Extract the (X, Y) coordinate from the center of the cell holding the provided text.  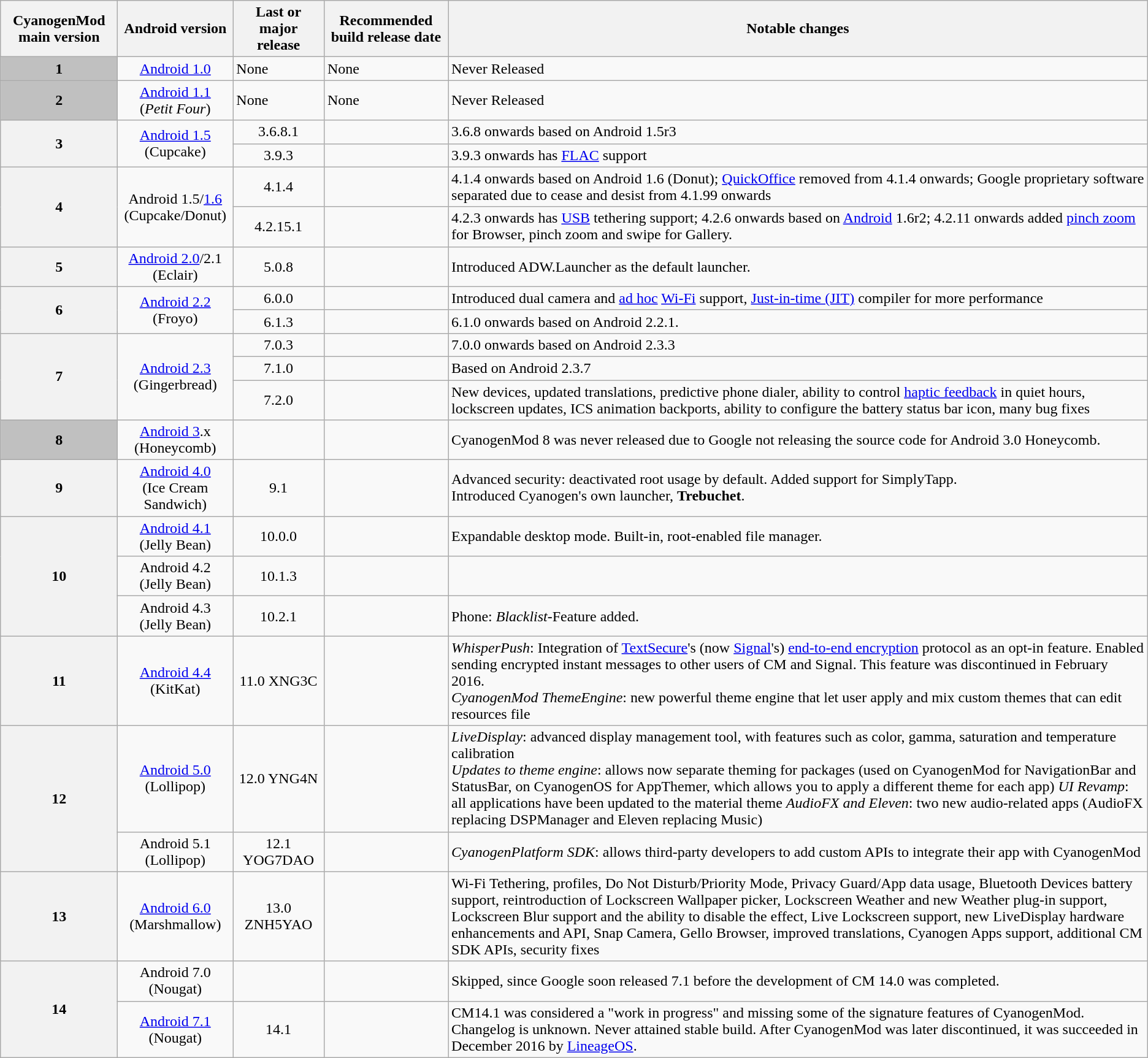
Android 2.3(Gingerbread) (175, 377)
Expandable desktop mode. Built-in, root-enabled file manager. (798, 536)
3.6.8.1 (278, 132)
5 (59, 266)
Android 3.x(Honeycomb) (175, 440)
12.0 YNG4N (278, 779)
Android 4.3(Jelly Bean) (175, 616)
Introduced ADW.Launcher as the default launcher. (798, 266)
CyanogenMod 8 was never released due to Google not releasing the source code for Android 3.0 Honeycomb. (798, 440)
1 (59, 69)
2 (59, 101)
Android 4.4(KitKat) (175, 681)
CyanogenPlatform SDK: allows third-party developers to add custom APIs to integrate their app with CyanogenMod (798, 851)
6.0.0 (278, 298)
4.1.4 (278, 186)
10.1.3 (278, 577)
Android 7.0(Nougat) (175, 981)
Android 5.1(Lollipop) (175, 851)
14.1 (278, 1029)
3.6.8 onwards based on Android 1.5r3 (798, 132)
Skipped, since Google soon released 7.1 before the development of CM 14.0 was completed. (798, 981)
Advanced security: deactivated root usage by default. Added support for SimplyTapp.Introduced Cyanogen's own launcher, Trebuchet. (798, 488)
9.1 (278, 488)
6.1.0 onwards based on Android 2.2.1. (798, 321)
9 (59, 488)
11 (59, 681)
5.0.8 (278, 266)
7.1.0 (278, 368)
6.1.3 (278, 321)
Android 2.2(Froyo) (175, 310)
Recommended build release date (386, 29)
Notable changes (798, 29)
4.2.15.1 (278, 227)
Based on Android 2.3.7 (798, 368)
8 (59, 440)
Android 2.0/2.1(Eclair) (175, 266)
14 (59, 1010)
10 (59, 577)
7 (59, 377)
10.2.1 (278, 616)
CyanogenMod main version (59, 29)
Android 1.5(Cupcake) (175, 144)
13.0 ZNH5YAO (278, 916)
10.0.0 (278, 536)
Android 1.5/1.6(Cupcake/Donut) (175, 207)
Android 5.0(Lollipop) (175, 779)
Android 7.1(Nougat) (175, 1029)
Android 1.0 (175, 69)
12.1 YOG7DAO (278, 851)
13 (59, 916)
12 (59, 799)
Android 1.1(Petit Four) (175, 101)
Android 4.2(Jelly Bean) (175, 577)
7.2.0 (278, 400)
11.0 XNG3C (278, 681)
3.9.3 (278, 155)
3.9.3 onwards has FLAC support (798, 155)
Android 6.0(Marshmallow) (175, 916)
Phone: Blacklist-Feature added. (798, 616)
3 (59, 144)
4 (59, 207)
Android 4.1(Jelly Bean) (175, 536)
6 (59, 310)
7.0.3 (278, 345)
Introduced dual camera and ad hoc Wi-Fi support, Just-in-time (JIT) compiler for more performance (798, 298)
Android 4.0(Ice Cream Sandwich) (175, 488)
Android version (175, 29)
7.0.0 onwards based on Android 2.3.3 (798, 345)
Last or major release (278, 29)
